Return the [X, Y] coordinate for the center point of the cell that contains the specified text.  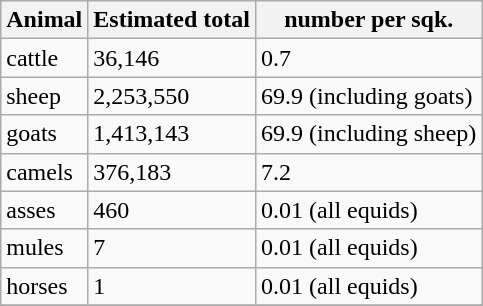
0.7 [369, 58]
7 [172, 248]
69.9 (including goats) [369, 96]
number per sqk. [369, 20]
Estimated total [172, 20]
460 [172, 210]
sheep [44, 96]
horses [44, 286]
cattle [44, 58]
69.9 (including sheep) [369, 134]
1,413,143 [172, 134]
camels [44, 172]
Animal [44, 20]
1 [172, 286]
mules [44, 248]
7.2 [369, 172]
36,146 [172, 58]
goats [44, 134]
376,183 [172, 172]
2,253,550 [172, 96]
asses [44, 210]
